Return (X, Y) of the center of cell containing provided text 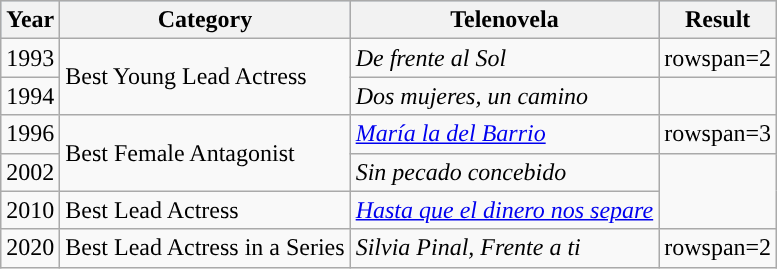
María la del Barrio (504, 134)
rowspan=3 (718, 134)
2002 (30, 172)
1994 (30, 96)
Year (30, 20)
Silvia Pinal, Frente a ti (504, 248)
Dos mujeres, un camino (504, 96)
Best Lead Actress (205, 210)
De frente al Sol (504, 58)
Sin pecado concebido (504, 172)
1996 (30, 134)
2010 (30, 210)
Category (205, 20)
Best Female Antagonist (205, 153)
2020 (30, 248)
Hasta que el dinero nos separe (504, 210)
Best Young Lead Actress (205, 77)
1993 (30, 58)
Best Lead Actress in a Series (205, 248)
Telenovela (504, 20)
Result (718, 20)
